Determine the (x, y) coordinate at the center of the cell enclosing the given text.  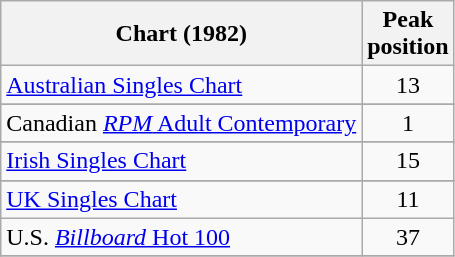
Chart (1982) (182, 34)
Canadian RPM Adult Contemporary (182, 123)
15 (408, 161)
1 (408, 123)
U.S. Billboard Hot 100 (182, 237)
37 (408, 237)
Australian Singles Chart (182, 85)
Peakposition (408, 34)
Irish Singles Chart (182, 161)
UK Singles Chart (182, 199)
11 (408, 199)
13 (408, 85)
